Return the (x, y) coordinate for the center point of the cell that contains the specified text.  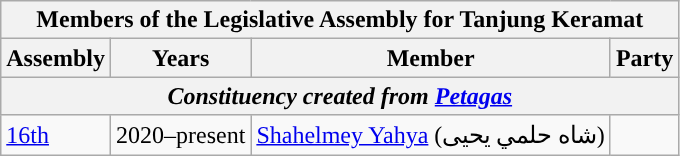
16th (56, 135)
Assembly (56, 58)
Member (431, 58)
Years (180, 58)
Members of the Legislative Assembly for Tanjung Keramat (340, 20)
2020–present (180, 135)
Shahelmey Yahya (شاه حلمي يحيى) (431, 135)
Party (644, 58)
Constituency created from Petagas (340, 96)
